Output the [X, Y] coordinate of the center of the cell containing the given text.  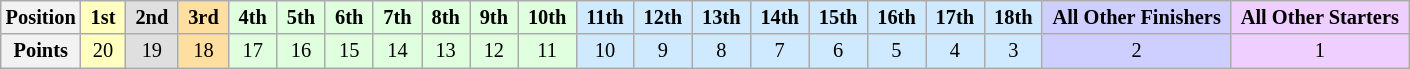
2nd [152, 17]
10 [604, 51]
15 [349, 51]
20 [104, 51]
10th [547, 17]
17 [253, 51]
19 [152, 51]
5 [896, 51]
12th [663, 17]
13th [721, 17]
Points [41, 51]
15th [838, 17]
1st [104, 17]
14th [779, 17]
9th [494, 17]
9 [663, 51]
3 [1013, 51]
6th [349, 17]
18th [1013, 17]
16 [301, 51]
5th [301, 17]
11th [604, 17]
18 [203, 51]
17th [955, 17]
2 [1136, 51]
13 [446, 51]
6 [838, 51]
4th [253, 17]
3rd [203, 17]
7 [779, 51]
1 [1320, 51]
4 [955, 51]
11 [547, 51]
14 [397, 51]
16th [896, 17]
7th [397, 17]
All Other Starters [1320, 17]
All Other Finishers [1136, 17]
12 [494, 51]
Position [41, 17]
8 [721, 51]
8th [446, 17]
